Find where the given text appears and provide that cell's center as [x, y] coordinate. 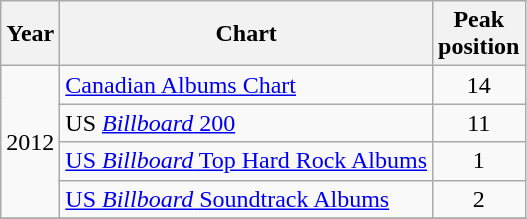
Year [30, 34]
US Billboard Top Hard Rock Albums [246, 161]
US Billboard Soundtrack Albums [246, 199]
11 [479, 123]
Canadian Albums Chart [246, 85]
2012 [30, 142]
2 [479, 199]
1 [479, 161]
Chart [246, 34]
Peakposition [479, 34]
14 [479, 85]
US Billboard 200 [246, 123]
